Determine the [x, y] coordinate at the center of the cell enclosing the given text.  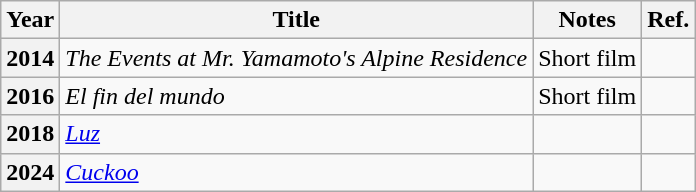
Ref. [668, 20]
2018 [30, 134]
2016 [30, 96]
The Events at Mr. Yamamoto's Alpine Residence [296, 58]
Year [30, 20]
Luz [296, 134]
El fin del mundo [296, 96]
Title [296, 20]
Cuckoo [296, 172]
2014 [30, 58]
Notes [588, 20]
2024 [30, 172]
